For the text-containing cell, return its midpoint in (x, y) coordinate format. 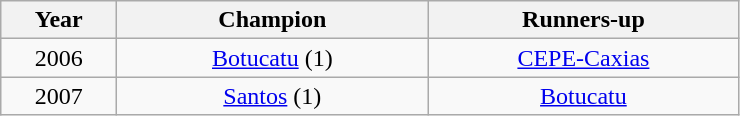
Botucatu (584, 96)
Runners-up (584, 20)
Botucatu (1) (272, 58)
Champion (272, 20)
2007 (59, 96)
Santos (1) (272, 96)
Year (59, 20)
2006 (59, 58)
CEPE-Caxias (584, 58)
